Return [X, Y] of the center of cell containing provided text 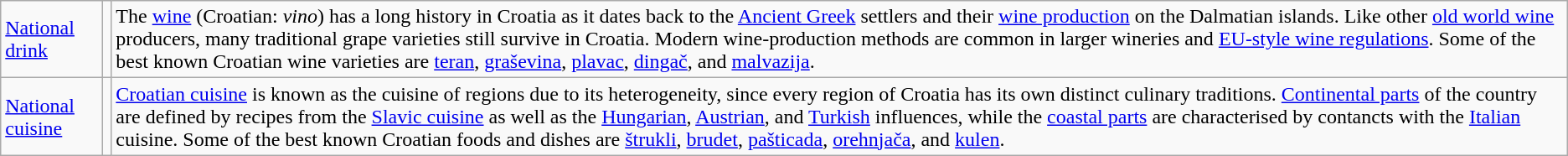
National drink [52, 39]
National cuisine [52, 117]
